Output the [X, Y] coordinate of the center of the cell containing the given text.  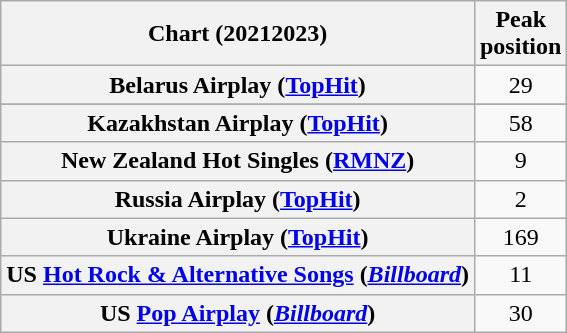
169 [520, 237]
30 [520, 313]
Ukraine Airplay (TopHit) [238, 237]
New Zealand Hot Singles (RMNZ) [238, 161]
US Hot Rock & Alternative Songs (Billboard) [238, 275]
Chart (20212023) [238, 34]
11 [520, 275]
58 [520, 123]
US Pop Airplay (Billboard) [238, 313]
29 [520, 85]
Belarus Airplay (TopHit) [238, 85]
9 [520, 161]
Russia Airplay (TopHit) [238, 199]
2 [520, 199]
Peakposition [520, 34]
Kazakhstan Airplay (TopHit) [238, 123]
